From the cell containing the given text, extract its center point as (x, y) coordinate. 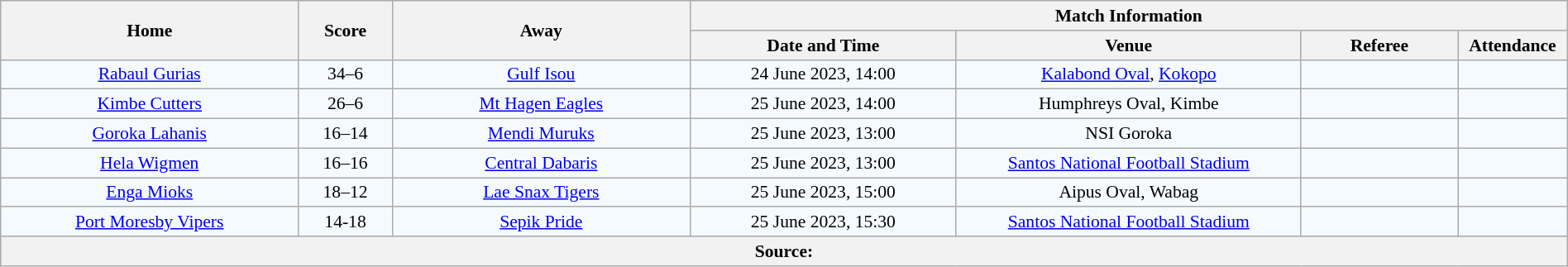
Enga Mioks (150, 193)
25 June 2023, 14:00 (823, 104)
Venue (1128, 45)
Central Dabaris (541, 163)
16–14 (346, 134)
Score (346, 30)
26–6 (346, 104)
Attendance (1513, 45)
Home (150, 30)
25 June 2023, 15:30 (823, 222)
14-18 (346, 222)
Source: (784, 251)
Gulf Isou (541, 74)
24 June 2023, 14:00 (823, 74)
Mt Hagen Eagles (541, 104)
Date and Time (823, 45)
34–6 (346, 74)
Referee (1379, 45)
Kimbe Cutters (150, 104)
Humphreys Oval, Kimbe (1128, 104)
Goroka Lahanis (150, 134)
NSI Goroka (1128, 134)
25 June 2023, 15:00 (823, 193)
Match Information (1128, 16)
18–12 (346, 193)
Lae Snax Tigers (541, 193)
Sepik Pride (541, 222)
Port Moresby Vipers (150, 222)
Hela Wigmen (150, 163)
Rabaul Gurias (150, 74)
Away (541, 30)
Mendi Muruks (541, 134)
Kalabond Oval, Kokopo (1128, 74)
16–16 (346, 163)
Aipus Oval, Wabag (1128, 193)
